Return the [x, y] coordinate for the center point of the cell that contains the specified text.  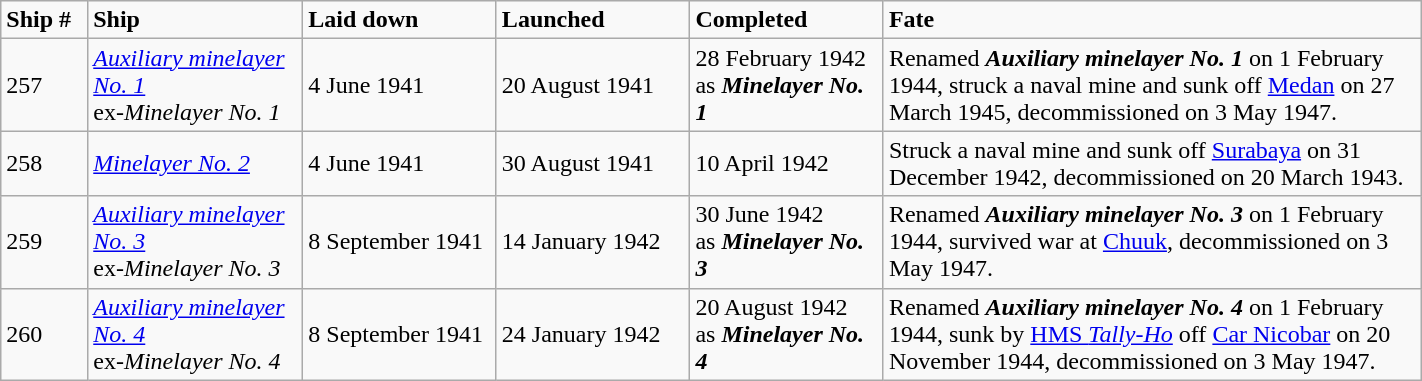
Auxiliary minelayer No. 1ex-Minelayer No. 1 [196, 85]
Auxiliary minelayer No. 4ex-Minelayer No. 4 [196, 334]
Fate [1152, 20]
10 April 1942 [787, 164]
259 [44, 242]
Laid down [400, 20]
Ship [196, 20]
24 January 1942 [593, 334]
Renamed Auxiliary minelayer No. 1 on 1 February 1944, struck a naval mine and sunk off Medan on 27 March 1945, decommissioned on 3 May 1947. [1152, 85]
14 January 1942 [593, 242]
28 February 1942as Minelayer No. 1 [787, 85]
Auxiliary minelayer No. 3ex-Minelayer No. 3 [196, 242]
258 [44, 164]
30 August 1941 [593, 164]
Ship # [44, 20]
Minelayer No. 2 [196, 164]
257 [44, 85]
Struck a naval mine and sunk off Surabaya on 31 December 1942, decommissioned on 20 March 1943. [1152, 164]
20 August 1942as Minelayer No. 4 [787, 334]
Renamed Auxiliary minelayer No. 4 on 1 February 1944, sunk by HMS Tally-Ho off Car Nicobar on 20 November 1944, decommissioned on 3 May 1947. [1152, 334]
30 June 1942as Minelayer No. 3 [787, 242]
Completed [787, 20]
Renamed Auxiliary minelayer No. 3 on 1 February 1944, survived war at Chuuk, decommissioned on 3 May 1947. [1152, 242]
260 [44, 334]
Launched [593, 20]
20 August 1941 [593, 85]
